Capture the cell that displays the provided text and extract its (X, Y) central coordinate. 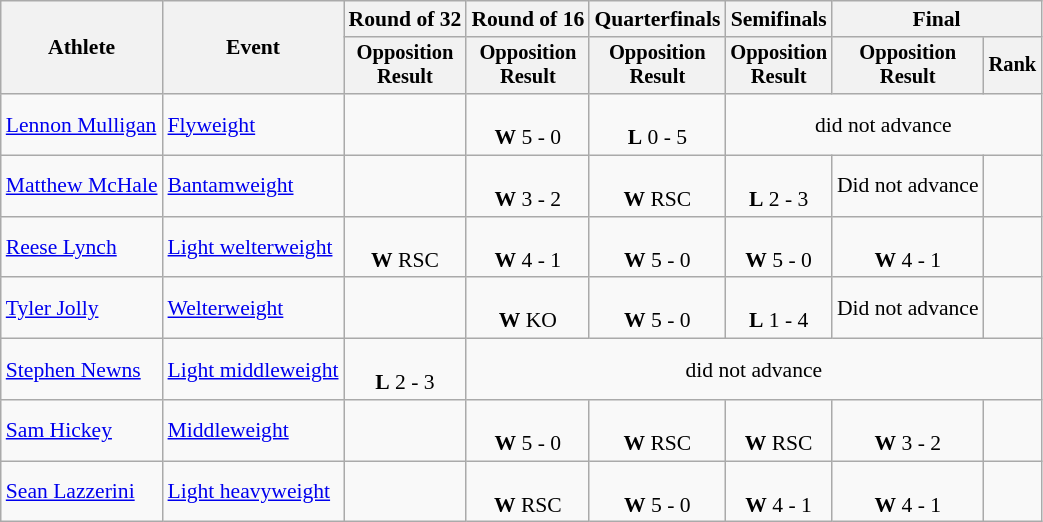
Middleweight (254, 430)
Rank (1013, 66)
Flyweight (254, 124)
Tyler Jolly (82, 308)
Bantamweight (254, 186)
Final (936, 19)
Sean Lazzerini (82, 492)
L 0 - 5 (657, 124)
Reese Lynch (82, 248)
Light middleweight (254, 370)
Round of 32 (406, 19)
Stephen Newns (82, 370)
Round of 16 (528, 19)
L 1 - 4 (778, 308)
Event (254, 48)
Matthew McHale (82, 186)
Sam Hickey (82, 430)
Welterweight (254, 308)
Semifinals (778, 19)
Athlete (82, 48)
Light welterweight (254, 248)
Light heavyweight (254, 492)
W KO (528, 308)
Lennon Mulligan (82, 124)
Quarterfinals (657, 19)
